Search for the cell housing the specified text and yield its (X, Y) center coordinate. 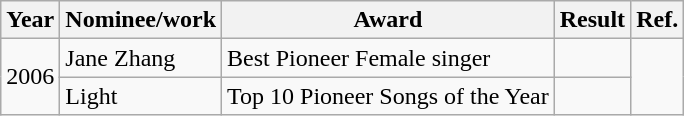
Jane Zhang (141, 58)
2006 (30, 77)
Ref. (658, 20)
Nominee/work (141, 20)
Result (592, 20)
Year (30, 20)
Top 10 Pioneer Songs of the Year (388, 96)
Light (141, 96)
Best Pioneer Female singer (388, 58)
Award (388, 20)
